From the cell containing the given text, extract its center point as [x, y] coordinate. 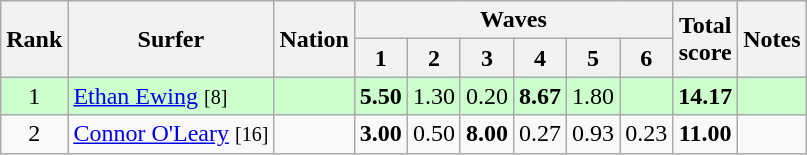
6 [646, 58]
0.50 [434, 134]
4 [540, 58]
Waves [513, 20]
1.80 [594, 96]
3.00 [380, 134]
0.93 [594, 134]
5.50 [380, 96]
Rank [34, 39]
3 [486, 58]
Notes [772, 39]
0.23 [646, 134]
8.67 [540, 96]
8.00 [486, 134]
14.17 [706, 96]
0.27 [540, 134]
0.20 [486, 96]
Ethan Ewing [8] [171, 96]
11.00 [706, 134]
1.30 [434, 96]
5 [594, 58]
Nation [314, 39]
Connor O'Leary [16] [171, 134]
Totalscore [706, 39]
Surfer [171, 39]
